Pinpoint the cell where the given text exists, returning its [x, y] midpoint coordinate. 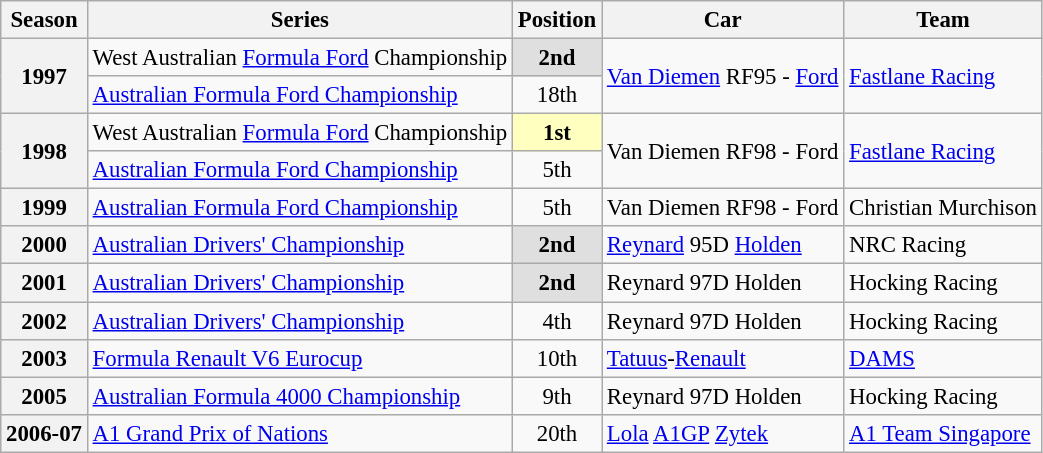
Season [44, 20]
A1 Team Singapore [944, 433]
2005 [44, 396]
1998 [44, 152]
A1 Grand Prix of Nations [300, 433]
Formula Renault V6 Eurocup [300, 358]
4th [556, 321]
1st [556, 133]
Lola A1GP Zytek [723, 433]
Car [723, 20]
DAMS [944, 358]
1997 [44, 76]
Tatuus-Renault [723, 358]
10th [556, 358]
Christian Murchison [944, 208]
2002 [44, 321]
20th [556, 433]
Australian Formula 4000 Championship [300, 396]
2001 [44, 283]
Reynard 95D Holden [723, 245]
18th [556, 95]
Series [300, 20]
NRC Racing [944, 245]
Position [556, 20]
2006-07 [44, 433]
9th [556, 396]
Team [944, 20]
1999 [44, 208]
Van Diemen RF95 - Ford [723, 76]
2003 [44, 358]
2000 [44, 245]
